Locate the cell with the specified text and output its [X, Y] center coordinate. 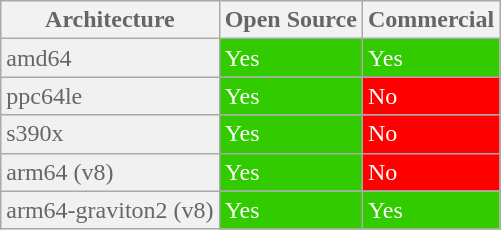
ppc64le [110, 96]
arm64-graviton2 (v8) [110, 210]
Architecture [110, 20]
Commercial [430, 20]
Open Source [290, 20]
amd64 [110, 58]
s390x [110, 134]
arm64 (v8) [110, 172]
